Determine the [X, Y] coordinate at the center of the cell enclosing the given text.  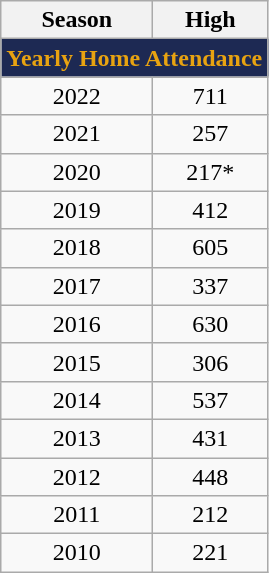
630 [210, 324]
2013 [77, 438]
431 [210, 438]
257 [210, 134]
High [210, 20]
448 [210, 477]
Season [77, 20]
2014 [77, 400]
212 [210, 515]
2017 [77, 286]
537 [210, 400]
2010 [77, 553]
605 [210, 248]
2011 [77, 515]
412 [210, 210]
2016 [77, 324]
2021 [77, 134]
2015 [77, 362]
2019 [77, 210]
2020 [77, 172]
217* [210, 172]
2012 [77, 477]
Yearly Home Attendance [134, 58]
2022 [77, 96]
337 [210, 286]
221 [210, 553]
306 [210, 362]
2018 [77, 248]
711 [210, 96]
